Provide the [X, Y] coordinate of the cell's center where the given text is located.  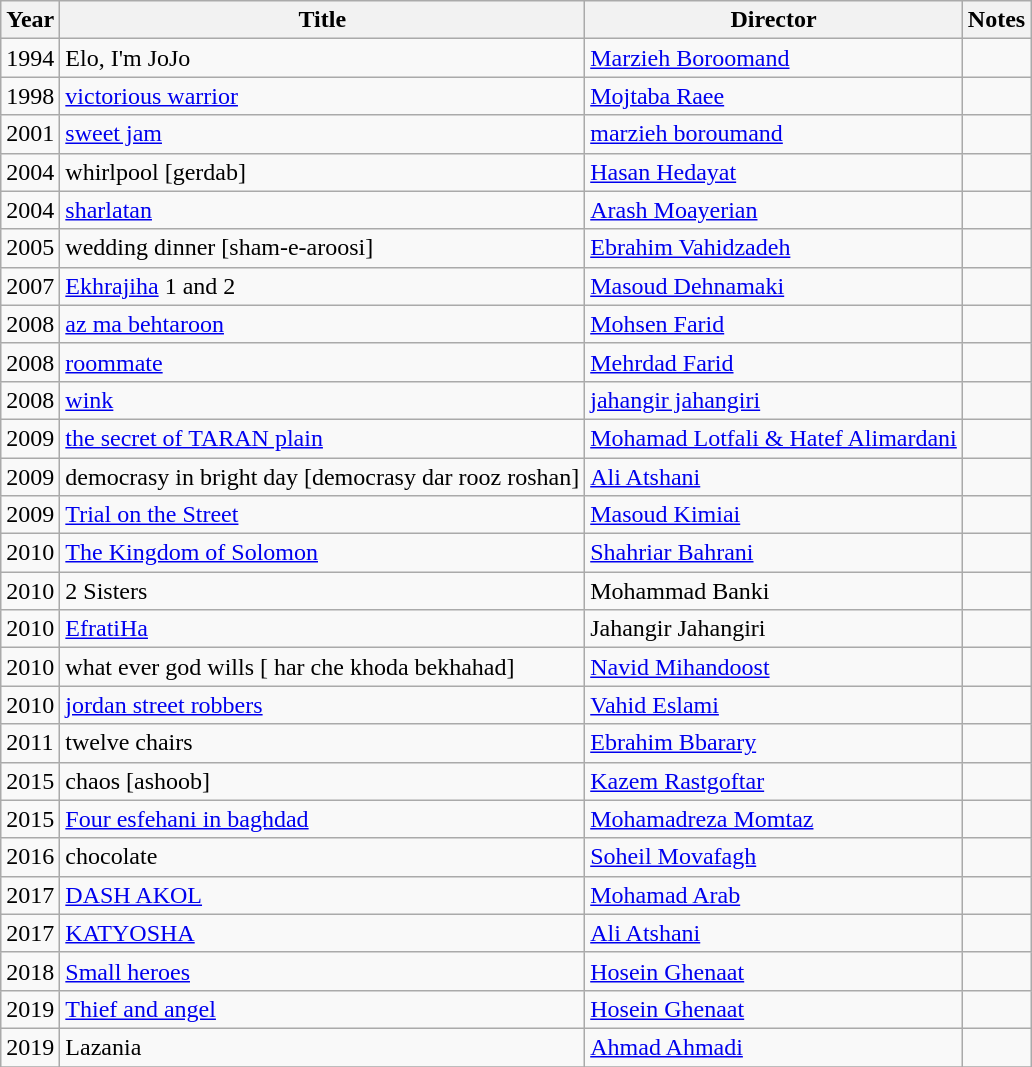
2005 [30, 248]
Notes [996, 20]
az ma behtaroon [322, 324]
Trial on the Street [322, 515]
2001 [30, 134]
victorious warrior [322, 96]
1994 [30, 58]
1998 [30, 96]
what ever god wills [ har che khoda bekhahad] [322, 667]
Elo, I'm JoJo [322, 58]
chocolate [322, 857]
2007 [30, 286]
Arash Moayerian [774, 210]
whirlpool [gerdab] [322, 172]
jahangir jahangiri [774, 400]
DASH AKOL [322, 895]
twelve chairs [322, 743]
Shahriar Bahrani [774, 553]
democrasy in bright day [democrasy dar rooz roshan] [322, 477]
Hasan Hedayat [774, 172]
wink [322, 400]
Ekhrajiha 1 and 2 [322, 286]
Mohammad Banki [774, 591]
2011 [30, 743]
Ebrahim Vahidzadeh [774, 248]
Year [30, 20]
jordan street robbers [322, 705]
sweet jam [322, 134]
Mohamad Lotfali & Hatef Alimardani [774, 438]
Marzieh Boroomand [774, 58]
marzieh boroumand [774, 134]
Ebrahim Bbarary [774, 743]
2018 [30, 971]
Thief and angel [322, 1009]
Mohamadreza Momtaz [774, 819]
Masoud Kimiai [774, 515]
Navid Mihandoost [774, 667]
Masoud Dehnamaki [774, 286]
Mohsen Farid [774, 324]
Vahid Eslami [774, 705]
the secret of TARAN plain [322, 438]
Kazem Rastgoftar [774, 781]
Soheil Movafagh [774, 857]
KATYOSHA [322, 933]
Director [774, 20]
Lazania [322, 1047]
Title [322, 20]
Four esfehani in baghdad [322, 819]
Mohamad Arab [774, 895]
Mehrdad Farid [774, 362]
Small heroes [322, 971]
roommate [322, 362]
2 Sisters [322, 591]
2016 [30, 857]
Jahangir Jahangiri [774, 629]
Ahmad Ahmadi [774, 1047]
wedding dinner [sham-e-aroosi] [322, 248]
The Kingdom of Solomon [322, 553]
sharlatan [322, 210]
chaos [ashoob] [322, 781]
Mojtaba Raee [774, 96]
EfratiHa [322, 629]
